Find where the given text appears and provide that cell's center as [x, y] coordinate. 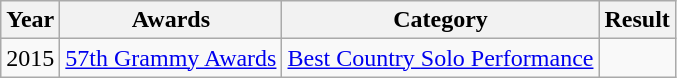
57th Grammy Awards [171, 58]
Year [30, 20]
2015 [30, 58]
Awards [171, 20]
Best Country Solo Performance [440, 58]
Category [440, 20]
Result [637, 20]
